Identify which cell holds the provided text, then report its [X, Y] central coordinate. 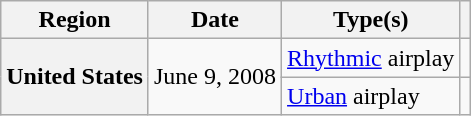
June 9, 2008 [214, 77]
Region [75, 20]
United States [75, 77]
Urban airplay [371, 96]
Date [214, 20]
Rhythmic airplay [371, 58]
Type(s) [371, 20]
